Extract the [x, y] coordinate from the center of the cell holding the provided text.  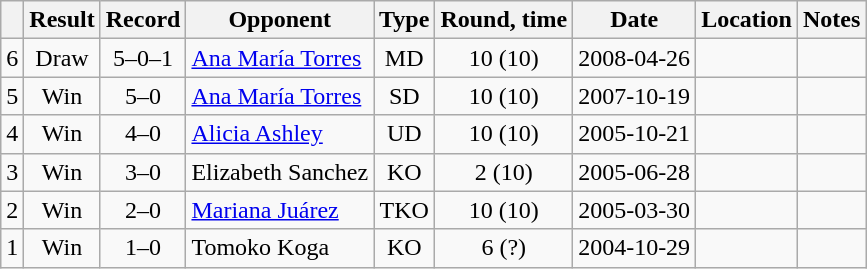
5–0 [143, 96]
SD [404, 96]
Round, time [504, 20]
4 [12, 134]
Draw [62, 58]
TKO [404, 210]
Elizabeth Sanchez [280, 172]
Notes [831, 20]
3–0 [143, 172]
2008-04-26 [634, 58]
6 (?) [504, 248]
Location [747, 20]
UD [404, 134]
4–0 [143, 134]
6 [12, 58]
Opponent [280, 20]
2005-03-30 [634, 210]
Type [404, 20]
1 [12, 248]
Tomoko Koga [280, 248]
5–0–1 [143, 58]
2005-06-28 [634, 172]
5 [12, 96]
2007-10-19 [634, 96]
1–0 [143, 248]
2 [12, 210]
Result [62, 20]
2004-10-29 [634, 248]
Alicia Ashley [280, 134]
Record [143, 20]
3 [12, 172]
Date [634, 20]
2 (10) [504, 172]
2005-10-21 [634, 134]
Mariana Juárez [280, 210]
2–0 [143, 210]
MD [404, 58]
